Detect which cell encompasses the target text, then output its (x, y) center coordinate. 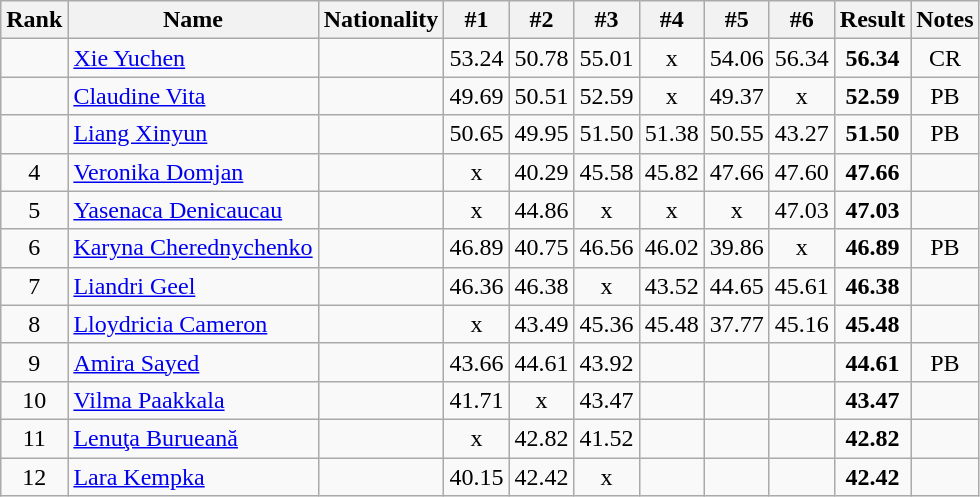
49.37 (736, 96)
Lenuţa Burueană (193, 438)
49.95 (542, 134)
45.58 (606, 172)
43.52 (672, 286)
12 (34, 477)
41.71 (476, 400)
43.66 (476, 362)
46.36 (476, 286)
53.24 (476, 58)
45.82 (672, 172)
45.61 (802, 286)
CR (945, 58)
#6 (802, 20)
Liang Xinyun (193, 134)
#5 (736, 20)
Notes (945, 20)
#2 (542, 20)
7 (34, 286)
Yasenaca Denicaucau (193, 210)
46.56 (606, 248)
43.49 (542, 324)
39.86 (736, 248)
4 (34, 172)
Amira Sayed (193, 362)
54.06 (736, 58)
8 (34, 324)
Name (193, 20)
#1 (476, 20)
Xie Yuchen (193, 58)
40.75 (542, 248)
51.38 (672, 134)
Rank (34, 20)
6 (34, 248)
50.55 (736, 134)
50.78 (542, 58)
49.69 (476, 96)
50.51 (542, 96)
41.52 (606, 438)
Karyna Cherednychenko (193, 248)
Claudine Vita (193, 96)
9 (34, 362)
43.27 (802, 134)
Nationality (381, 20)
Veronika Domjan (193, 172)
44.65 (736, 286)
37.77 (736, 324)
45.36 (606, 324)
#4 (672, 20)
10 (34, 400)
44.86 (542, 210)
Lloydricia Cameron (193, 324)
50.65 (476, 134)
Lara Kempka (193, 477)
5 (34, 210)
47.60 (802, 172)
40.29 (542, 172)
40.15 (476, 477)
45.16 (802, 324)
46.02 (672, 248)
11 (34, 438)
55.01 (606, 58)
Liandri Geel (193, 286)
#3 (606, 20)
Result (872, 20)
43.92 (606, 362)
Vilma Paakkala (193, 400)
